Detect which cell encompasses the target text, then output its (x, y) center coordinate. 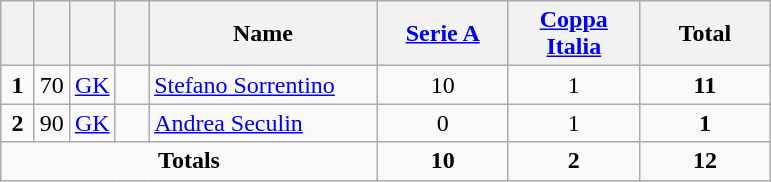
Andrea Seculin (264, 123)
12 (704, 161)
Serie A (442, 34)
Name (264, 34)
Totals (189, 161)
11 (704, 85)
Total (704, 34)
90 (52, 123)
Coppa Italia (574, 34)
70 (52, 85)
0 (442, 123)
Stefano Sorrentino (264, 85)
